Determine the (X, Y) coordinate at the center of the cell enclosing the given text.  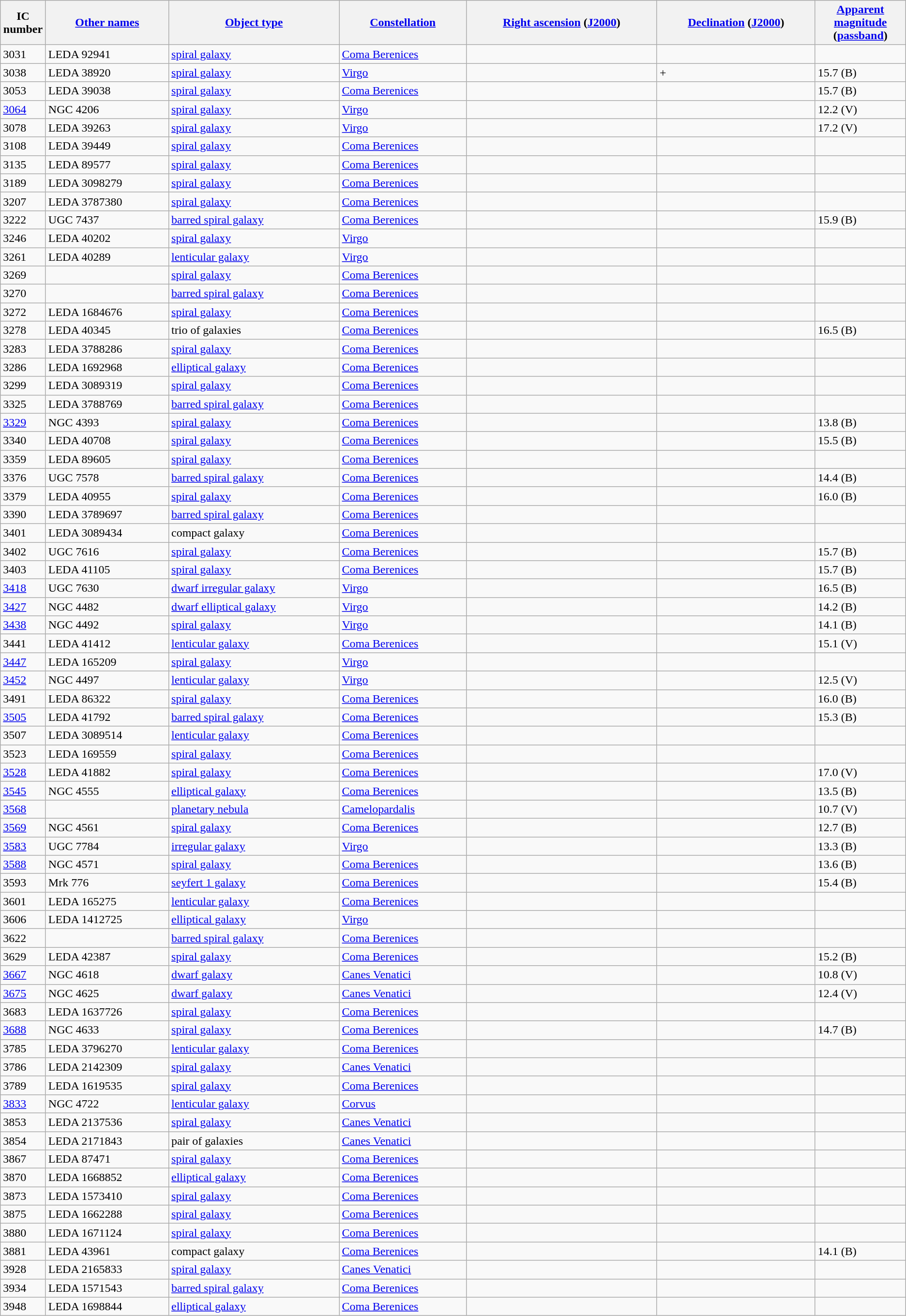
12.5 (V) (861, 680)
NGC 4625 (107, 993)
3880 (23, 1233)
LEDA 3089319 (107, 386)
LEDA 1692968 (107, 367)
+ (736, 73)
NGC 4555 (107, 791)
LEDA 1619535 (107, 1085)
15.5 (B) (861, 441)
LEDA 87471 (107, 1159)
IC number (23, 23)
3867 (23, 1159)
NGC 4633 (107, 1030)
3833 (23, 1104)
NGC 4722 (107, 1104)
LEDA 39449 (107, 146)
LEDA 39038 (107, 91)
LEDA 89605 (107, 459)
LEDA 3089434 (107, 533)
3189 (23, 183)
LEDA 2171843 (107, 1140)
3222 (23, 220)
3441 (23, 643)
3325 (23, 404)
3402 (23, 551)
3588 (23, 865)
irregular galaxy (254, 846)
3286 (23, 367)
planetary nebula (254, 809)
LEDA 1573410 (107, 1196)
3053 (23, 91)
3606 (23, 920)
NGC 4482 (107, 607)
UGC 7578 (107, 478)
LEDA 2142309 (107, 1067)
UGC 7784 (107, 846)
3329 (23, 422)
seyfert 1 galaxy (254, 883)
17.2 (V) (861, 128)
3528 (23, 772)
3340 (23, 441)
3272 (23, 312)
14.7 (B) (861, 1030)
Declination (J2000) (736, 23)
3299 (23, 386)
LEDA 1662288 (107, 1214)
13.8 (B) (861, 422)
LEDA 41882 (107, 772)
NGC 4492 (107, 625)
3601 (23, 901)
LEDA 1671124 (107, 1233)
3789 (23, 1085)
3853 (23, 1122)
LEDA 39263 (107, 128)
LEDA 41412 (107, 643)
3438 (23, 625)
10.8 (V) (861, 975)
3675 (23, 993)
pair of galaxies (254, 1140)
Right ascension (J2000) (561, 23)
LEDA 165275 (107, 901)
LEDA 2165833 (107, 1270)
Apparent magnitude (passband) (861, 23)
3569 (23, 827)
15.4 (B) (861, 883)
3505 (23, 717)
3881 (23, 1251)
3283 (23, 349)
3583 (23, 846)
LEDA 3787380 (107, 201)
3785 (23, 1048)
dwarf irregular galaxy (254, 588)
UGC 7616 (107, 551)
3031 (23, 54)
15.1 (V) (861, 643)
3418 (23, 588)
LEDA 3796270 (107, 1048)
Corvus (403, 1104)
LEDA 3788769 (107, 404)
LEDA 40345 (107, 330)
13.6 (B) (861, 865)
LEDA 1698844 (107, 1306)
3622 (23, 938)
LEDA 40289 (107, 257)
12.2 (V) (861, 109)
3870 (23, 1178)
LEDA 86322 (107, 699)
Camelopardalis (403, 809)
3108 (23, 146)
LEDA 89577 (107, 164)
trio of galaxies (254, 330)
14.4 (B) (861, 478)
LEDA 1637726 (107, 1012)
3928 (23, 1270)
3523 (23, 754)
3270 (23, 294)
3038 (23, 73)
Object type (254, 23)
10.7 (V) (861, 809)
3786 (23, 1067)
3135 (23, 164)
3629 (23, 957)
NGC 4393 (107, 422)
14.2 (B) (861, 607)
3261 (23, 257)
3376 (23, 478)
LEDA 38920 (107, 73)
12.4 (V) (861, 993)
3948 (23, 1306)
3683 (23, 1012)
NGC 4561 (107, 827)
3934 (23, 1288)
12.7 (B) (861, 827)
13.3 (B) (861, 846)
LEDA 1412725 (107, 920)
LEDA 92941 (107, 54)
LEDA 41792 (107, 717)
3278 (23, 330)
LEDA 165209 (107, 662)
3078 (23, 128)
3269 (23, 275)
3688 (23, 1030)
Constellation (403, 23)
LEDA 41105 (107, 570)
17.0 (V) (861, 772)
3875 (23, 1214)
LEDA 1684676 (107, 312)
15.3 (B) (861, 717)
3447 (23, 662)
3873 (23, 1196)
LEDA 169559 (107, 754)
NGC 4206 (107, 109)
3427 (23, 607)
3491 (23, 699)
3568 (23, 809)
3379 (23, 496)
3403 (23, 570)
15.2 (B) (861, 957)
LEDA 3789697 (107, 514)
LEDA 42387 (107, 957)
3207 (23, 201)
15.9 (B) (861, 220)
LEDA 1571543 (107, 1288)
3401 (23, 533)
3246 (23, 238)
NGC 4497 (107, 680)
3854 (23, 1140)
LEDA 3089514 (107, 735)
3452 (23, 680)
3667 (23, 975)
3064 (23, 109)
NGC 4618 (107, 975)
LEDA 3788286 (107, 349)
3507 (23, 735)
13.5 (B) (861, 791)
LEDA 3098279 (107, 183)
LEDA 40202 (107, 238)
Other names (107, 23)
LEDA 2137536 (107, 1122)
NGC 4571 (107, 865)
3390 (23, 514)
Mrk 776 (107, 883)
UGC 7437 (107, 220)
3545 (23, 791)
LEDA 40708 (107, 441)
UGC 7630 (107, 588)
LEDA 43961 (107, 1251)
LEDA 40955 (107, 496)
dwarf elliptical galaxy (254, 607)
3359 (23, 459)
3593 (23, 883)
LEDA 1668852 (107, 1178)
